For the text-containing cell, return its midpoint in (x, y) coordinate format. 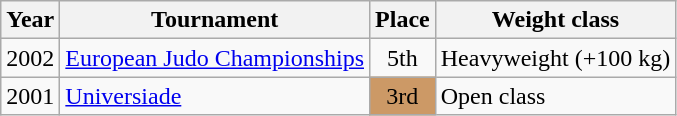
Heavyweight (+100 kg) (556, 58)
2001 (30, 96)
5th (403, 58)
Place (403, 20)
Universiade (215, 96)
Open class (556, 96)
European Judo Championships (215, 58)
2002 (30, 58)
Tournament (215, 20)
3rd (403, 96)
Year (30, 20)
Weight class (556, 20)
